Identify which cell holds the provided text, then report its [x, y] central coordinate. 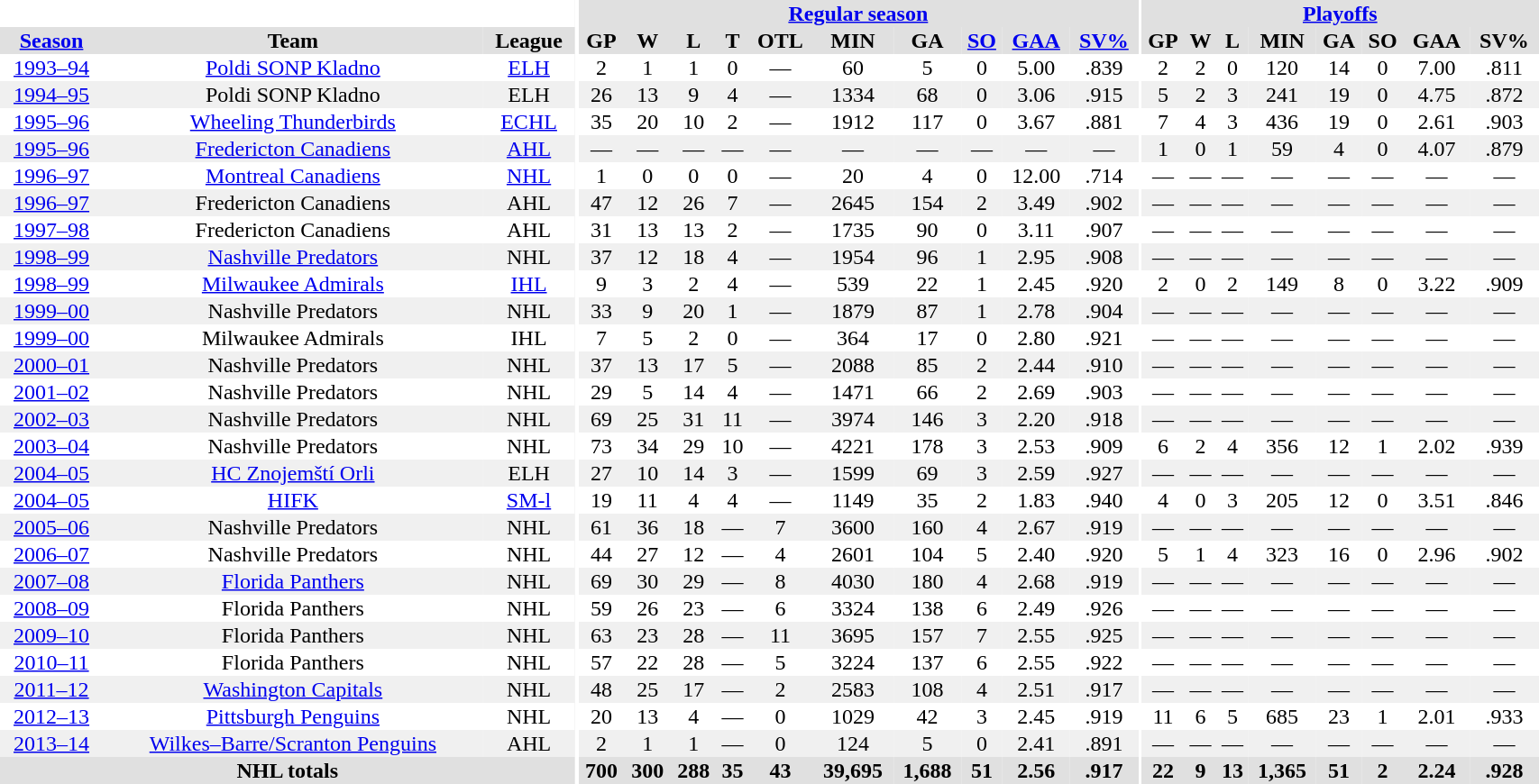
2.49 [1037, 608]
1997–98 [51, 230]
138 [927, 608]
124 [853, 743]
SM-l [529, 500]
Playoffs [1340, 14]
2000–01 [51, 365]
2.44 [1037, 365]
1149 [853, 500]
3600 [853, 527]
157 [927, 635]
4030 [853, 581]
.846 [1504, 500]
57 [600, 662]
2.01 [1437, 716]
90 [927, 230]
.907 [1104, 230]
.915 [1104, 95]
League [529, 41]
33 [600, 311]
2601 [853, 554]
2002–03 [51, 419]
1029 [853, 716]
3.11 [1037, 230]
2008–09 [51, 608]
85 [927, 365]
.881 [1104, 122]
436 [1282, 122]
.939 [1504, 446]
Washington Capitals [293, 689]
.928 [1504, 770]
178 [927, 446]
.922 [1104, 662]
1879 [853, 311]
87 [927, 311]
1471 [853, 392]
Montreal Canadiens [293, 176]
.933 [1504, 716]
.811 [1504, 68]
356 [1282, 446]
2.96 [1437, 554]
1,365 [1282, 770]
.925 [1104, 635]
Season [51, 41]
2005–06 [51, 527]
180 [927, 581]
205 [1282, 500]
2001–02 [51, 392]
42 [927, 716]
2007–08 [51, 581]
1993–94 [51, 68]
3.67 [1037, 122]
1334 [853, 95]
2.59 [1037, 473]
39,695 [853, 770]
48 [600, 689]
61 [600, 527]
3974 [853, 419]
Wheeling Thunderbirds [293, 122]
2013–14 [51, 743]
539 [853, 284]
2.41 [1037, 743]
.839 [1104, 68]
120 [1282, 68]
2.51 [1037, 689]
700 [600, 770]
96 [927, 257]
2.78 [1037, 311]
73 [600, 446]
149 [1282, 284]
66 [927, 392]
3.22 [1437, 284]
4221 [853, 446]
.904 [1104, 311]
Pittsburgh Penguins [293, 716]
2645 [853, 203]
HIFK [293, 500]
OTL [780, 41]
5.00 [1037, 68]
NHL totals [288, 770]
36 [647, 527]
3224 [853, 662]
117 [927, 122]
.872 [1504, 95]
2009–10 [51, 635]
104 [927, 554]
Team [293, 41]
160 [927, 527]
241 [1282, 95]
2.61 [1437, 122]
16 [1338, 554]
63 [600, 635]
2088 [853, 365]
2012–13 [51, 716]
1912 [853, 122]
.926 [1104, 608]
T [732, 41]
154 [927, 203]
3.51 [1437, 500]
47 [600, 203]
7.00 [1437, 68]
.910 [1104, 365]
4.75 [1437, 95]
323 [1282, 554]
2010–11 [51, 662]
685 [1282, 716]
1735 [853, 230]
60 [853, 68]
2.80 [1037, 338]
2.40 [1037, 554]
68 [927, 95]
1994–95 [51, 95]
146 [927, 419]
.714 [1104, 176]
2.20 [1037, 419]
2.67 [1037, 527]
2.53 [1037, 446]
30 [647, 581]
.918 [1104, 419]
3324 [853, 608]
2583 [853, 689]
1954 [853, 257]
44 [600, 554]
.908 [1104, 257]
3.06 [1037, 95]
43 [780, 770]
ECHL [529, 122]
2011–12 [51, 689]
4.07 [1437, 149]
364 [853, 338]
288 [694, 770]
.927 [1104, 473]
2.68 [1037, 581]
.940 [1104, 500]
2.56 [1037, 770]
HC Znojemští Orli [293, 473]
2.24 [1437, 770]
Wilkes–Barre/Scranton Penguins [293, 743]
300 [647, 770]
34 [647, 446]
.891 [1104, 743]
1,688 [927, 770]
137 [927, 662]
2.02 [1437, 446]
1.83 [1037, 500]
1599 [853, 473]
.879 [1504, 149]
3.49 [1037, 203]
2003–04 [51, 446]
12.00 [1037, 176]
2.95 [1037, 257]
.921 [1104, 338]
2006–07 [51, 554]
Regular season [858, 14]
2.69 [1037, 392]
108 [927, 689]
3695 [853, 635]
